For the text-containing cell, return its midpoint in [x, y] coordinate format. 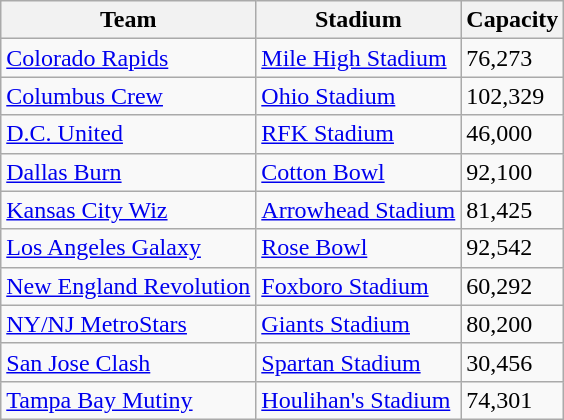
80,200 [512, 324]
Colorado Rapids [128, 58]
92,542 [512, 248]
92,100 [512, 172]
74,301 [512, 400]
Tampa Bay Mutiny [128, 400]
60,292 [512, 286]
D.C. United [128, 134]
Foxboro Stadium [358, 286]
Capacity [512, 20]
102,329 [512, 96]
Team [128, 20]
RFK Stadium [358, 134]
Columbus Crew [128, 96]
Ohio Stadium [358, 96]
Los Angeles Galaxy [128, 248]
76,273 [512, 58]
Houlihan's Stadium [358, 400]
Stadium [358, 20]
Dallas Burn [128, 172]
81,425 [512, 210]
Arrowhead Stadium [358, 210]
46,000 [512, 134]
30,456 [512, 362]
NY/NJ MetroStars [128, 324]
Mile High Stadium [358, 58]
Spartan Stadium [358, 362]
Cotton Bowl [358, 172]
Giants Stadium [358, 324]
San Jose Clash [128, 362]
New England Revolution [128, 286]
Rose Bowl [358, 248]
Kansas City Wiz [128, 210]
